Determine the [X, Y] coordinate at the center of the cell enclosing the given text.  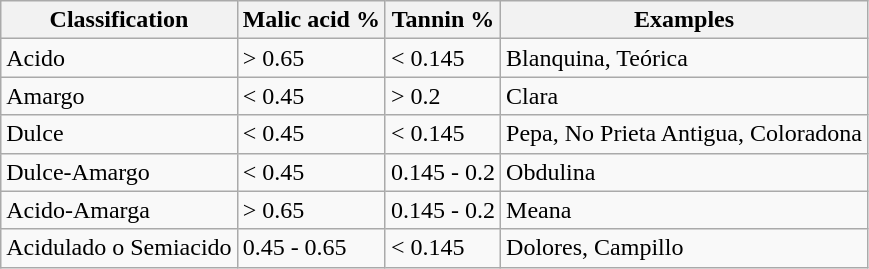
Classification [119, 20]
Dolores, Campillo [684, 248]
Acidulado o Semiacido [119, 248]
Acido-Amarga [119, 210]
Examples [684, 20]
Obdulina [684, 172]
Pepa, No Prieta Antigua, Coloradona [684, 134]
Blanquina, Teórica [684, 58]
Acido [119, 58]
Meana [684, 210]
Malic acid % [311, 20]
Dulce [119, 134]
Amargo [119, 96]
0.45 - 0.65 [311, 248]
Dulce-Amargo [119, 172]
> 0.2 [442, 96]
Tannin % [442, 20]
Clara [684, 96]
